Return [x, y] of the center of cell containing provided text 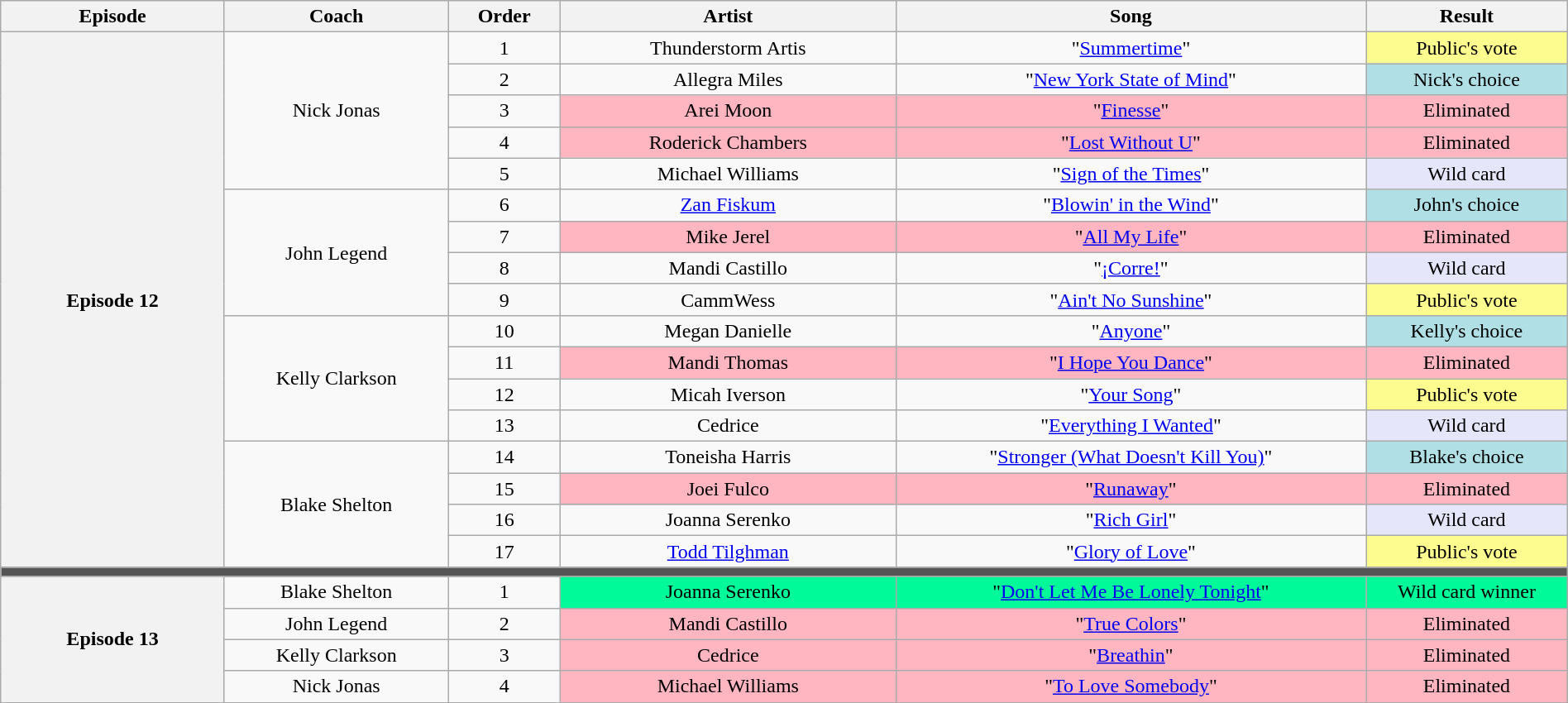
"Summertime" [1131, 48]
Megan Danielle [728, 331]
Micah Iverson [728, 395]
Artist [728, 17]
10 [504, 331]
12 [504, 395]
"Rich Girl" [1131, 520]
Episode [112, 17]
Song [1131, 17]
11 [504, 362]
"Stronger (What Doesn't Kill You)" [1131, 457]
Episode 12 [112, 299]
"All My Life" [1131, 237]
"True Colors" [1131, 624]
"Finesse" [1131, 111]
Result [1467, 17]
"Glory of Love" [1131, 552]
Nick's choice [1467, 79]
Blake's choice [1467, 457]
Thunderstorm Artis [728, 48]
"Everything I Wanted" [1131, 426]
Order [504, 17]
17 [504, 552]
"Breathin" [1131, 655]
Kelly's choice [1467, 331]
"Lost Without U" [1131, 142]
"Your Song" [1131, 395]
5 [504, 174]
15 [504, 489]
14 [504, 457]
Mandi Thomas [728, 362]
"Ain't No Sunshine" [1131, 299]
"To Love Somebody" [1131, 686]
Coach [336, 17]
"I Hope You Dance" [1131, 362]
"Sign of the Times" [1131, 174]
CammWess [728, 299]
Episode 13 [112, 639]
Roderick Chambers [728, 142]
Wild card winner [1467, 592]
9 [504, 299]
8 [504, 268]
Allegra Miles [728, 79]
"New York State of Mind" [1131, 79]
13 [504, 426]
Zan Fiskum [728, 205]
"Runaway" [1131, 489]
"Don't Let Me Be Lonely Tonight" [1131, 592]
16 [504, 520]
"Anyone" [1131, 331]
"¡Corre!" [1131, 268]
Todd Tilghman [728, 552]
7 [504, 237]
Toneisha Harris [728, 457]
Mike Jerel [728, 237]
John's choice [1467, 205]
Joei Fulco [728, 489]
"Blowin' in the Wind" [1131, 205]
Arei Moon [728, 111]
6 [504, 205]
